Identify which cell holds the provided text, then report its [x, y] central coordinate. 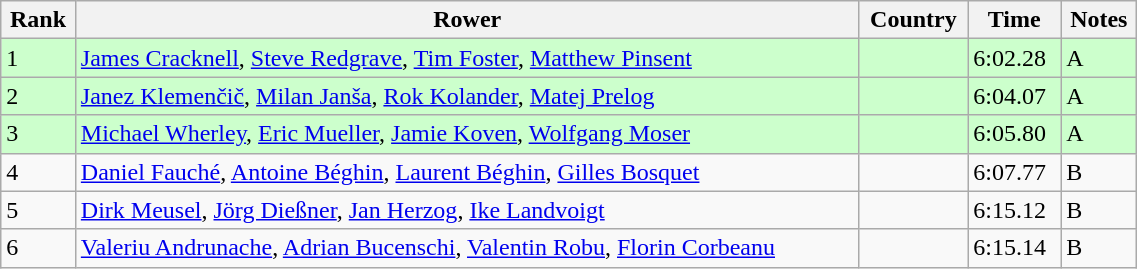
Janez Klemenčič, Milan Janša, Rok Kolander, Matej Prelog [467, 96]
5 [38, 210]
6:05.80 [1014, 134]
3 [38, 134]
Time [1014, 20]
6:04.07 [1014, 96]
Daniel Fauché, Antoine Béghin, Laurent Béghin, Gilles Bosquet [467, 172]
Michael Wherley, Eric Mueller, Jamie Koven, Wolfgang Moser [467, 134]
4 [38, 172]
Country [914, 20]
Dirk Meusel, Jörg Dießner, Jan Herzog, Ike Landvoigt [467, 210]
6 [38, 248]
1 [38, 58]
James Cracknell, Steve Redgrave, Tim Foster, Matthew Pinsent [467, 58]
6:15.14 [1014, 248]
2 [38, 96]
Rank [38, 20]
6:15.12 [1014, 210]
6:02.28 [1014, 58]
Rower [467, 20]
Valeriu Andrunache, Adrian Bucenschi, Valentin Robu, Florin Corbeanu [467, 248]
6:07.77 [1014, 172]
Notes [1099, 20]
